Scan for the cell matching the given text and deliver its (x, y) coordinate at center. 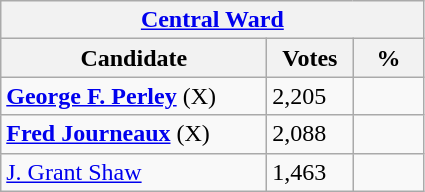
Candidate (134, 58)
1,463 (310, 172)
Votes (310, 58)
2,088 (310, 134)
2,205 (310, 96)
J. Grant Shaw (134, 172)
Fred Journeaux (X) (134, 134)
Central Ward (212, 20)
George F. Perley (X) (134, 96)
% (388, 58)
